Locate the cell with the specified text and output its [x, y] center coordinate. 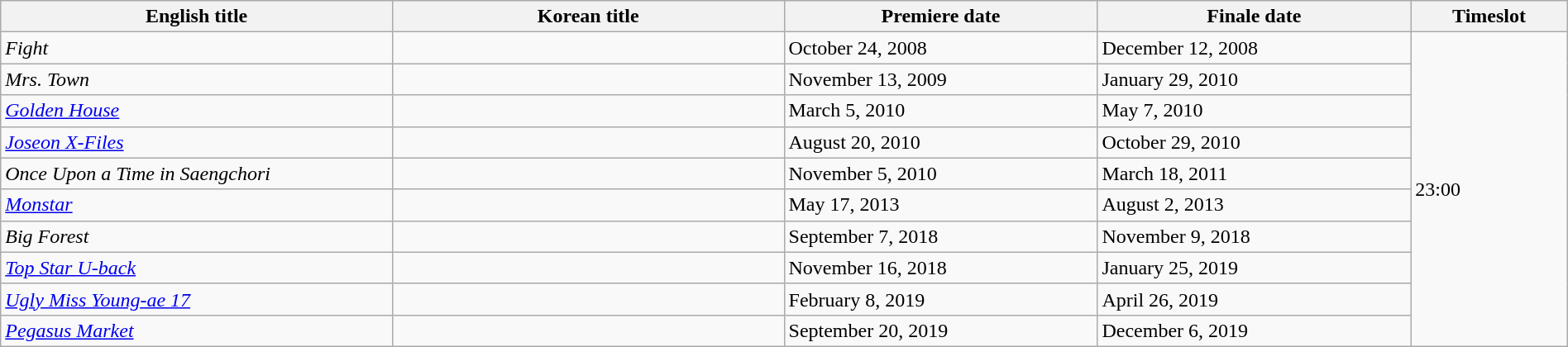
December 12, 2008 [1254, 48]
Top Star U-back [197, 268]
March 18, 2011 [1254, 173]
September 20, 2019 [941, 330]
Timeslot [1489, 17]
Finale date [1254, 17]
March 5, 2010 [941, 111]
December 6, 2019 [1254, 330]
Golden House [197, 111]
May 17, 2013 [941, 205]
October 29, 2010 [1254, 142]
Pegasus Market [197, 330]
Monstar [197, 205]
Big Forest [197, 236]
January 29, 2010 [1254, 79]
Premiere date [941, 17]
January 25, 2019 [1254, 268]
Once Upon a Time in Saengchori [197, 173]
Mrs. Town [197, 79]
November 5, 2010 [941, 173]
23:00 [1489, 190]
August 20, 2010 [941, 142]
September 7, 2018 [941, 236]
Fight [197, 48]
August 2, 2013 [1254, 205]
Ugly Miss Young-ae 17 [197, 299]
English title [197, 17]
May 7, 2010 [1254, 111]
February 8, 2019 [941, 299]
October 24, 2008 [941, 48]
November 9, 2018 [1254, 236]
Korean title [588, 17]
November 13, 2009 [941, 79]
April 26, 2019 [1254, 299]
Joseon X-Files [197, 142]
November 16, 2018 [941, 268]
